For the text-containing cell, return its midpoint in (x, y) coordinate format. 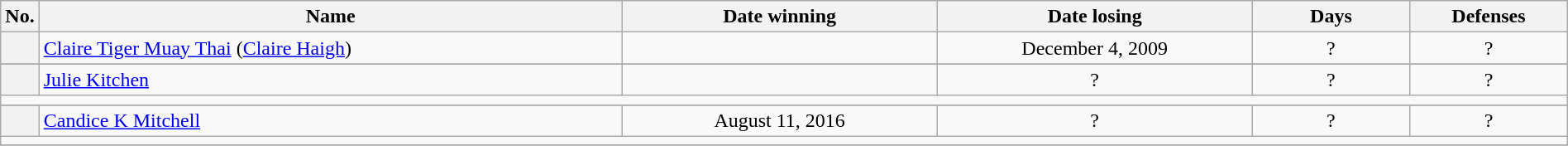
Defenses (1489, 17)
Julie Kitchen (331, 80)
Days (1331, 17)
No. (20, 17)
December 4, 2009 (1095, 48)
Claire Tiger Muay Thai (Claire Haigh) (331, 48)
August 11, 2016 (779, 120)
Name (331, 17)
Date losing (1095, 17)
Candice K Mitchell (331, 120)
Date winning (779, 17)
